Locate the cell with the specified text and output its (x, y) center coordinate. 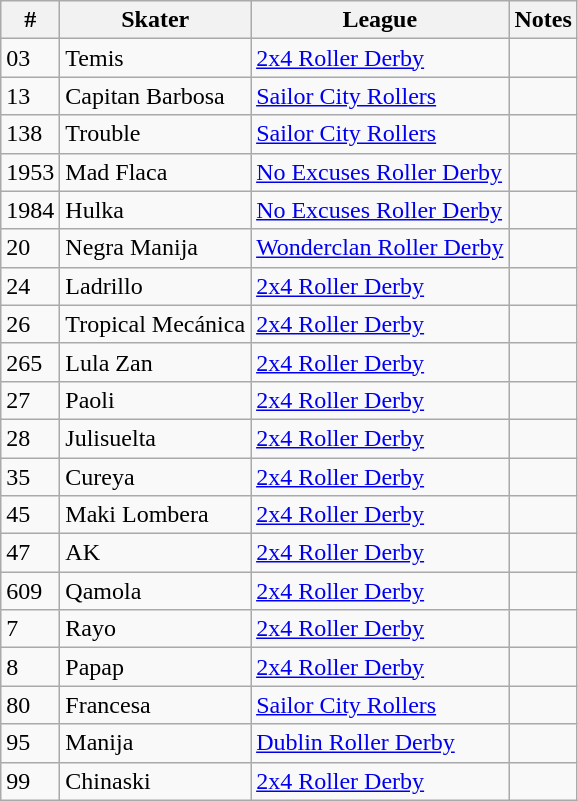
Manija (156, 743)
AK (156, 553)
Dublin Roller Derby (380, 743)
Hulka (156, 210)
Trouble (156, 134)
8 (30, 667)
1984 (30, 210)
Francesa (156, 705)
24 (30, 286)
45 (30, 515)
47 (30, 553)
Mad Flaca (156, 172)
Ladrillo (156, 286)
Paoli (156, 400)
Julisuelta (156, 438)
265 (30, 362)
Chinaski (156, 781)
28 (30, 438)
03 (30, 58)
Capitan Barbosa (156, 96)
1953 (30, 172)
Qamola (156, 591)
League (380, 20)
Rayo (156, 629)
27 (30, 400)
138 (30, 134)
Notes (543, 20)
Skater (156, 20)
80 (30, 705)
609 (30, 591)
99 (30, 781)
Maki Lombera (156, 515)
Wonderclan Roller Derby (380, 248)
95 (30, 743)
20 (30, 248)
13 (30, 96)
7 (30, 629)
Lula Zan (156, 362)
# (30, 20)
Temis (156, 58)
26 (30, 324)
Cureya (156, 477)
Tropical Mecánica (156, 324)
Negra Manija (156, 248)
Papap (156, 667)
35 (30, 477)
